Scan for the cell matching the given text and deliver its (x, y) coordinate at center. 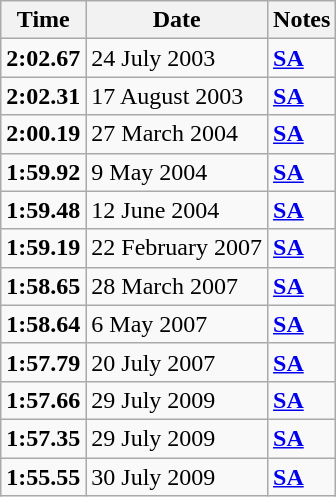
1:55.55 (44, 477)
12 June 2004 (177, 210)
24 July 2003 (177, 58)
1:58.65 (44, 286)
1:59.19 (44, 248)
17 August 2003 (177, 96)
30 July 2009 (177, 477)
20 July 2007 (177, 362)
1:57.66 (44, 400)
27 March 2004 (177, 134)
2:02.67 (44, 58)
2:02.31 (44, 96)
Time (44, 20)
22 February 2007 (177, 248)
2:00.19 (44, 134)
1:57.35 (44, 438)
28 March 2007 (177, 286)
1:58.64 (44, 324)
1:59.92 (44, 172)
1:57.79 (44, 362)
1:59.48 (44, 210)
Date (177, 20)
6 May 2007 (177, 324)
9 May 2004 (177, 172)
Notes (302, 20)
